From the cell containing the given text, extract its center point as (x, y) coordinate. 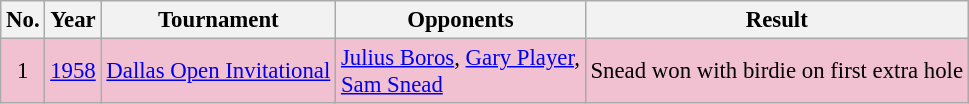
Tournament (218, 20)
Result (776, 20)
Dallas Open Invitational (218, 72)
Julius Boros, Gary Player, Sam Snead (461, 72)
No. (23, 20)
1 (23, 72)
Year (73, 20)
Snead won with birdie on first extra hole (776, 72)
1958 (73, 72)
Opponents (461, 20)
